Detect which cell encompasses the target text, then output its (X, Y) center coordinate. 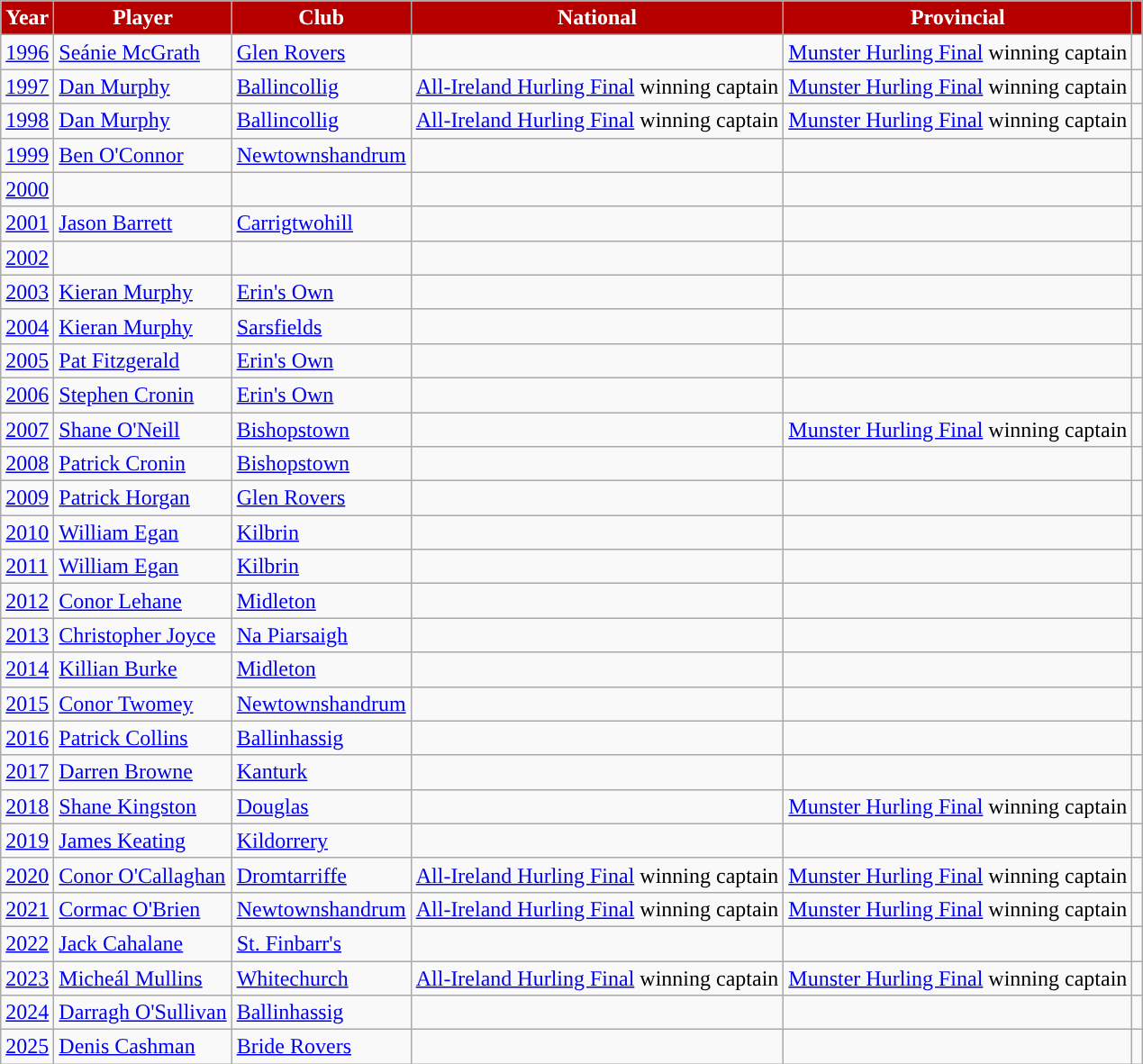
1998 (27, 121)
Conor O'Callaghan (142, 875)
St. Finbarr's (321, 943)
Jason Barrett (142, 223)
James Keating (142, 841)
Whitechurch (321, 978)
Pat Fitzgerald (142, 360)
2015 (27, 704)
2019 (27, 841)
Patrick Horgan (142, 498)
2007 (27, 430)
2008 (27, 464)
Stephen Cronin (142, 395)
Dromtarriffe (321, 875)
Kildorrery (321, 841)
2017 (27, 772)
2020 (27, 875)
Christopher Joyce (142, 635)
2006 (27, 395)
1996 (27, 52)
Kanturk (321, 772)
2004 (27, 326)
Micheál Mullins (142, 978)
Darragh O'Sullivan (142, 1013)
National (597, 18)
Darren Browne (142, 772)
2000 (27, 189)
2013 (27, 635)
Shane O'Neill (142, 430)
Provincial (958, 18)
2021 (27, 909)
Douglas (321, 806)
2012 (27, 601)
Denis Cashman (142, 1047)
2018 (27, 806)
1997 (27, 86)
Sarsfields (321, 326)
2022 (27, 943)
2002 (27, 258)
Ben O'Connor (142, 155)
Cormac O'Brien (142, 909)
2005 (27, 360)
2025 (27, 1047)
Jack Cahalane (142, 943)
2024 (27, 1013)
Patrick Cronin (142, 464)
1999 (27, 155)
Shane Kingston (142, 806)
Player (142, 18)
Conor Lehane (142, 601)
Conor Twomey (142, 704)
Bride Rovers (321, 1047)
2016 (27, 738)
2001 (27, 223)
2014 (27, 669)
Seánie McGrath (142, 52)
2011 (27, 567)
2010 (27, 532)
2003 (27, 292)
2023 (27, 978)
Carrigtwohill (321, 223)
Club (321, 18)
Killian Burke (142, 669)
Year (27, 18)
2009 (27, 498)
Patrick Collins (142, 738)
Na Piarsaigh (321, 635)
